Search for the cell housing the specified text and yield its (X, Y) center coordinate. 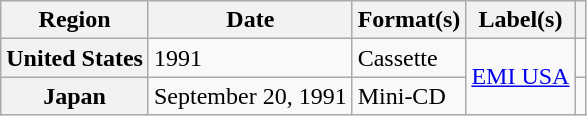
1991 (250, 58)
Mini-CD (409, 96)
EMI USA (520, 77)
Japan (75, 96)
Region (75, 20)
Cassette (409, 58)
Label(s) (520, 20)
Date (250, 20)
September 20, 1991 (250, 96)
United States (75, 58)
Format(s) (409, 20)
